Return the (x, y) coordinate for the center point of the cell that contains the specified text.  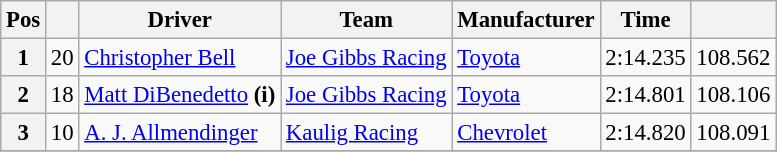
10 (62, 133)
108.106 (734, 95)
18 (62, 95)
2:14.820 (646, 133)
20 (62, 58)
Driver (180, 20)
1 (24, 58)
3 (24, 133)
Time (646, 20)
Matt DiBenedetto (i) (180, 95)
Kaulig Racing (366, 133)
108.562 (734, 58)
Chevrolet (526, 133)
Team (366, 20)
2:14.235 (646, 58)
Christopher Bell (180, 58)
Pos (24, 20)
Manufacturer (526, 20)
108.091 (734, 133)
A. J. Allmendinger (180, 133)
2 (24, 95)
2:14.801 (646, 95)
